Capture the cell that displays the provided text and extract its [x, y] central coordinate. 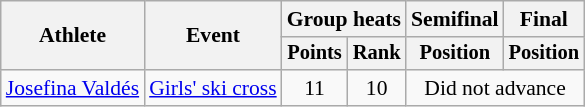
Final [544, 19]
Event [213, 36]
Rank [376, 54]
10 [376, 88]
Points [315, 54]
Girls' ski cross [213, 88]
Group heats [344, 19]
Did not advance [495, 88]
Semifinal [455, 19]
Athlete [72, 36]
11 [315, 88]
Josefina Valdés [72, 88]
